Return [x, y] of the center of cell containing provided text 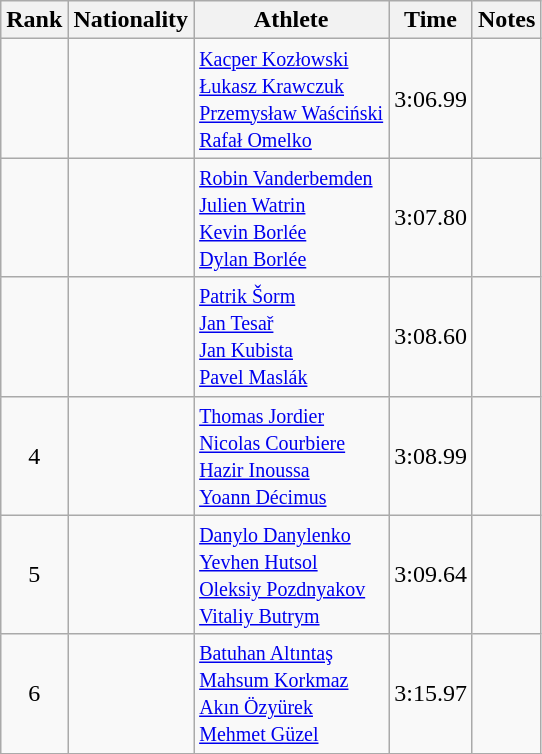
3:06.99 [431, 98]
3:08.99 [431, 456]
3:15.97 [431, 694]
Batuhan AltıntaşMahsum KorkmazAkın ÖzyürekMehmet Güzel [292, 694]
Rank [34, 20]
Kacper KozłowskiŁukasz KrawczukPrzemysław WaścińskiRafał Omelko [292, 98]
3:07.80 [431, 218]
Nationality [131, 20]
4 [34, 456]
6 [34, 694]
Patrik ŠormJan TesařJan KubistaPavel Maslák [292, 336]
Athlete [292, 20]
Thomas JordierNicolas CourbiereHazir InoussaYoann Décimus [292, 456]
Robin VanderbemdenJulien WatrinKevin BorléeDylan Borlée [292, 218]
5 [34, 574]
Time [431, 20]
3:09.64 [431, 574]
Notes [506, 20]
Danylo DanylenkoYevhen HutsolOleksiy PozdnyakovVitaliy Butrym [292, 574]
3:08.60 [431, 336]
